Detect which cell encompasses the target text, then output its (X, Y) center coordinate. 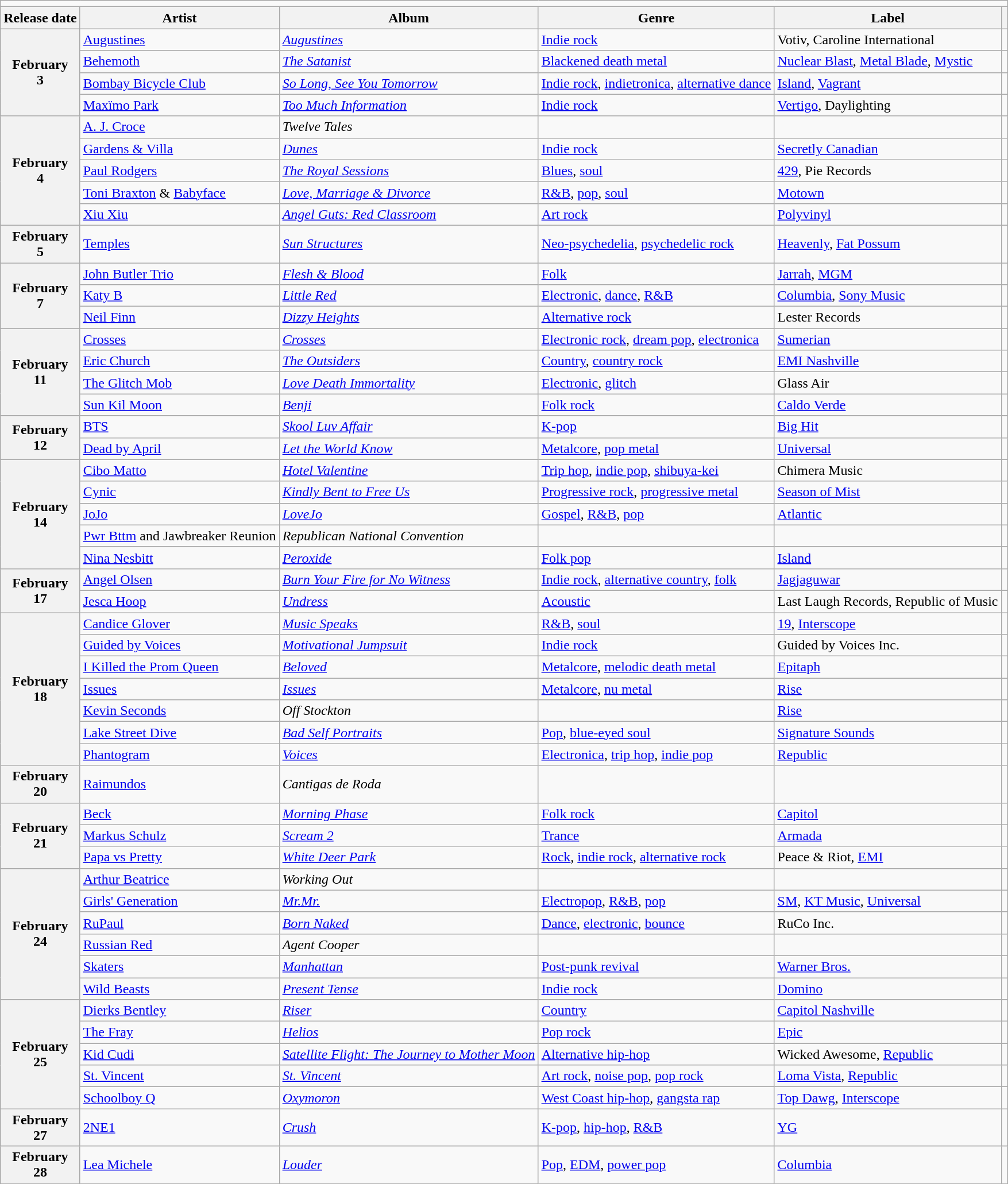
Love Death Immortality (409, 383)
Epitaph (888, 667)
John Butler Trio (179, 274)
Girls' Generation (179, 901)
Kid Cudi (179, 1054)
Gardens & Villa (179, 149)
The Fray (179, 1032)
Little Red (409, 296)
Art rock (656, 214)
Folk pop (656, 558)
Phantogram (179, 754)
Helios (409, 1032)
Agent Cooper (409, 945)
Post-punk revival (656, 966)
Republican National Convention (409, 536)
Motown (888, 192)
Secretly Canadian (888, 149)
Too Much Information (409, 105)
Benji (409, 405)
February27 (40, 1128)
Top Dawg, Interscope (888, 1098)
BTS (179, 427)
Vertigo, Daylighting (888, 105)
Flesh & Blood (409, 274)
Season of Mist (888, 492)
White Deer Park (409, 857)
Twelve Tales (409, 127)
Oxymoron (409, 1098)
Last Laugh Records, Republic of Music (888, 601)
Blackened death metal (656, 61)
February25 (40, 1054)
So Long, See You Tomorrow (409, 83)
Folk (656, 274)
LoveJo (409, 514)
Xiu Xiu (179, 214)
Kindly Bent to Free Us (409, 492)
February20 (40, 784)
Schoolboy Q (179, 1098)
Mr.Mr. (409, 901)
Metalcore, nu metal (656, 689)
I Killed the Prom Queen (179, 667)
Scream 2 (409, 835)
Papa vs Pretty (179, 857)
Nuclear Blast, Metal Blade, Mystic (888, 61)
Caldo Verde (888, 405)
Neo-psychedelia, psychedelic rock (656, 243)
Katy B (179, 296)
Genre (656, 18)
EMI Nashville (888, 361)
Indie rock, alternative country, folk (656, 579)
Peace & Riot, EMI (888, 857)
Let the World Know (409, 448)
RuPaul (179, 923)
Lake Street Dive (179, 733)
Riser (409, 1011)
Lea Michele (179, 1164)
Wild Beasts (179, 988)
Markus Schulz (179, 835)
Eric Church (179, 361)
Trance (656, 835)
Behemoth (179, 61)
Sun Structures (409, 243)
February24 (40, 934)
Off Stockton (409, 711)
Peroxide (409, 558)
Nina Nesbitt (179, 558)
February 14 (40, 514)
Present Tense (409, 988)
Indie rock, indietronica, alternative dance (656, 83)
Electronic rock, dream pop, electronica (656, 339)
Armada (888, 835)
Beck (179, 814)
Maxïmo Park (179, 105)
Skaters (179, 966)
West Coast hip-hop, gangsta rap (656, 1098)
Metalcore, pop metal (656, 448)
Pop, blue-eyed soul (656, 733)
Morning Phase (409, 814)
Jarrah, MGM (888, 274)
Pop, EDM, power pop (656, 1164)
R&B, pop, soul (656, 192)
Dizzy Heights (409, 318)
Russian Red (179, 945)
Heavenly, Fat Possum (888, 243)
Cibo Matto (179, 470)
Temples (179, 243)
February21 (40, 835)
Polyvinyl (888, 214)
K-pop, hip-hop, R&B (656, 1128)
The Glitch Mob (179, 383)
Beloved (409, 667)
Bad Self Portraits (409, 733)
Guided by Voices (179, 645)
Label (888, 18)
Candice Glover (179, 623)
Country, country rock (656, 361)
Artist (179, 18)
Signature Sounds (888, 733)
February3 (40, 72)
Burn Your Fire for No Witness (409, 579)
February7 (40, 296)
Working Out (409, 879)
Guided by Voices Inc. (888, 645)
The Royal Sessions (409, 171)
A. J. Croce (179, 127)
Toni Braxton & Babyface (179, 192)
Lester Records (888, 318)
Universal (888, 448)
Chimera Music (888, 470)
Columbia (888, 1164)
Acoustic (656, 601)
February28 (40, 1164)
February17 (40, 590)
Dance, electronic, bounce (656, 923)
Votiv, Caroline International (888, 40)
Manhattan (409, 966)
Voices (409, 754)
19, Interscope (888, 623)
Alternative hip-hop (656, 1054)
Electropop, R&B, pop (656, 901)
Columbia, Sony Music (888, 296)
Pwr Bttm and Jawbreaker Reunion (179, 536)
Capitol Nashville (888, 1011)
2NE1 (179, 1128)
429, Pie Records (888, 171)
Bombay Bicycle Club (179, 83)
Alternative rock (656, 318)
Electronica, trip hop, indie pop (656, 754)
Angel Olsen (179, 579)
Hotel Valentine (409, 470)
RuCo Inc. (888, 923)
Jesca Hoop (179, 601)
Release date (40, 18)
Island, Vagrant (888, 83)
Skool Luv Affair (409, 427)
Art rock, noise pop, pop rock (656, 1076)
Republic (888, 754)
Crush (409, 1128)
R&B, soul (656, 623)
Album (409, 18)
Raimundos (179, 784)
Capitol (888, 814)
Jagjaguwar (888, 579)
Glass Air (888, 383)
Domino (888, 988)
Electronic, glitch (656, 383)
Dunes (409, 149)
February12 (40, 438)
Sumerian (888, 339)
Dierks Bentley (179, 1011)
Electronic, dance, R&B (656, 296)
Epic (888, 1032)
February5 (40, 243)
The Satanist (409, 61)
YG (888, 1128)
Progressive rock, progressive metal (656, 492)
Loma Vista, Republic (888, 1076)
Kevin Seconds (179, 711)
Pop rock (656, 1032)
Metalcore, melodic death metal (656, 667)
Satellite Flight: The Journey to Mother Moon (409, 1054)
JoJo (179, 514)
Neil Finn (179, 318)
Sun Kil Moon (179, 405)
Island (888, 558)
Country (656, 1011)
Angel Guts: Red Classroom (409, 214)
K-pop (656, 427)
Warner Bros. (888, 966)
Cantigas de Roda (409, 784)
SM, KT Music, Universal (888, 901)
Paul Rodgers (179, 171)
Louder (409, 1164)
Arthur Beatrice (179, 879)
The Outsiders (409, 361)
Big Hit (888, 427)
Motivational Jumpsuit (409, 645)
Born Naked (409, 923)
Blues, soul (656, 171)
Wicked Awesome, Republic (888, 1054)
Gospel, R&B, pop (656, 514)
Rock, indie rock, alternative rock (656, 857)
Dead by April (179, 448)
Atlantic (888, 514)
Music Speaks (409, 623)
February11 (40, 372)
Trip hop, indie pop, shibuya-kei (656, 470)
Cynic (179, 492)
Undress (409, 601)
February4 (40, 171)
February18 (40, 688)
Love, Marriage & Divorce (409, 192)
